Pinpoint the cell where the given text exists, returning its (X, Y) midpoint coordinate. 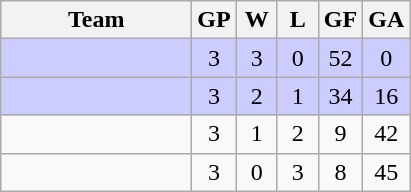
GP (214, 20)
42 (386, 134)
8 (340, 172)
9 (340, 134)
52 (340, 58)
Team (96, 20)
45 (386, 172)
GF (340, 20)
W (256, 20)
16 (386, 96)
34 (340, 96)
GA (386, 20)
L (298, 20)
